Identify which cell holds the provided text, then report its (x, y) central coordinate. 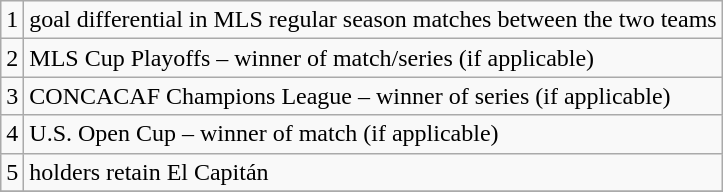
1 (12, 20)
2 (12, 58)
CONCACAF Champions League – winner of series (if applicable) (373, 96)
MLS Cup Playoffs – winner of match/series (if applicable) (373, 58)
holders retain El Capitán (373, 172)
5 (12, 172)
3 (12, 96)
U.S. Open Cup – winner of match (if applicable) (373, 134)
4 (12, 134)
goal differential in MLS regular season matches between the two teams (373, 20)
